Return the (X, Y) coordinate for the center point of the cell that contains the specified text.  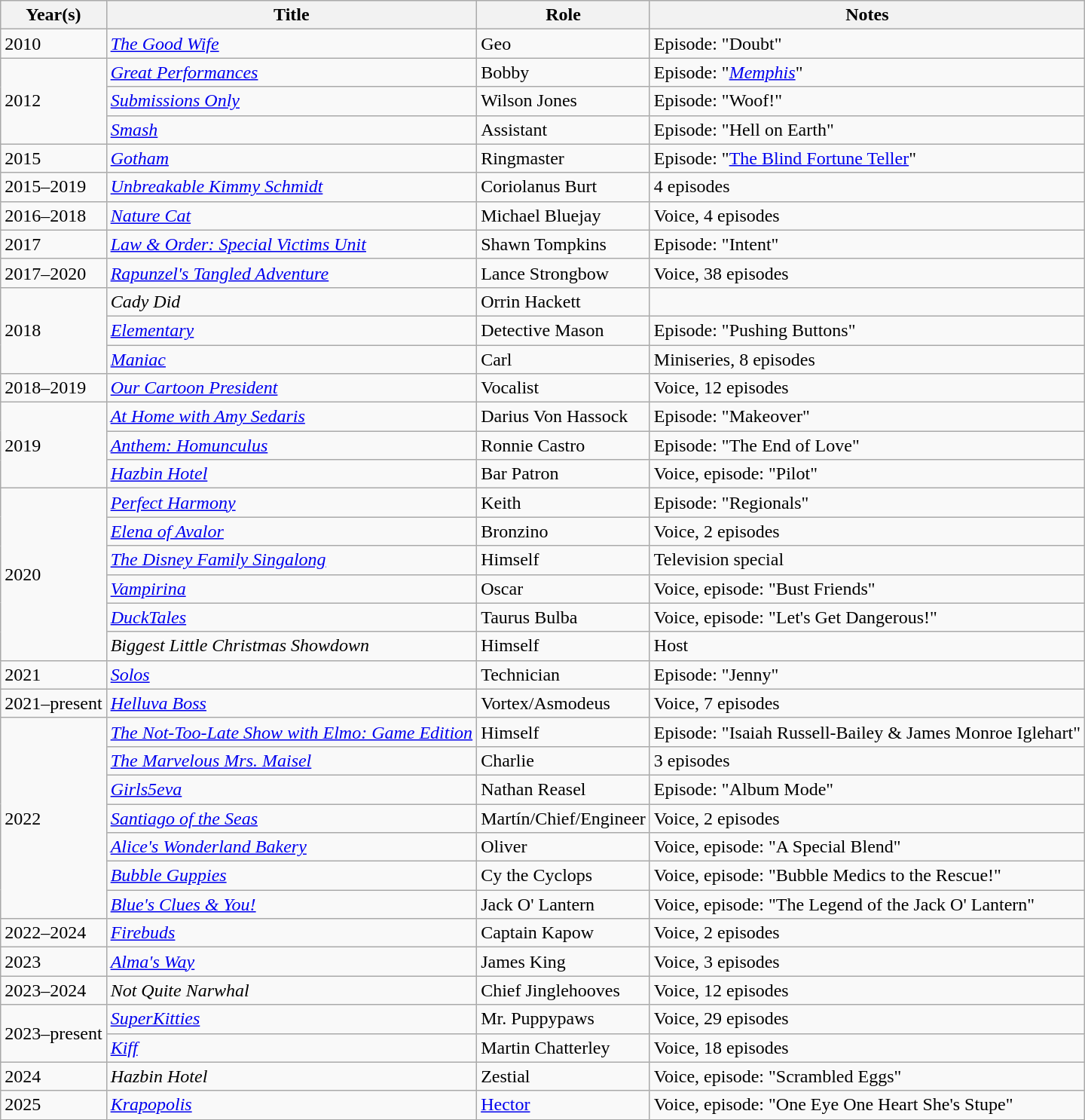
Helluva Boss (292, 703)
Host (866, 646)
Bar Patron (564, 474)
Darius Von Hassock (564, 417)
Notes (866, 15)
Taurus Bulba (564, 617)
2022 (53, 818)
Elena of Avalor (292, 531)
Voice, episode: "Bubble Medics to the Rescue!" (866, 876)
Miniseries, 8 episodes (866, 360)
Solos (292, 675)
Vocalist (564, 388)
2024 (53, 1076)
Episode: "Jenny" (866, 675)
4 episodes (866, 187)
Carl (564, 360)
James King (564, 962)
Kiff (292, 1048)
Submissions Only (292, 101)
2015 (53, 158)
Role (564, 15)
Voice, episode: "Scrambled Eggs" (866, 1076)
Chief Jinglehooves (564, 990)
Oliver (564, 847)
Voice, episode: "Pilot" (866, 474)
Wilson Jones (564, 101)
Voice, episode: "A Special Blend" (866, 847)
Cy the Cyclops (564, 876)
Zestial (564, 1076)
Great Performances (292, 72)
Voice, 38 episodes (866, 273)
Alma's Way (292, 962)
Keith (564, 503)
2023 (53, 962)
2022–2024 (53, 933)
Year(s) (53, 15)
Elementary (292, 330)
2015–2019 (53, 187)
Nature Cat (292, 216)
Voice, episode: "The Legend of the Jack O' Lantern" (866, 904)
Orrin Hackett (564, 301)
Unbreakable Kimmy Schmidt (292, 187)
2012 (53, 101)
Firebuds (292, 933)
2021–present (53, 703)
Bubble Guppies (292, 876)
Hector (564, 1105)
Vortex/Asmodeus (564, 703)
Shawn Tompkins (564, 244)
Charlie (564, 760)
Perfect Harmony (292, 503)
Ringmaster (564, 158)
Vampirina (292, 589)
Anthem: Homunculus (292, 445)
Alice's Wonderland Bakery (292, 847)
Smash (292, 130)
Episode: "Makeover" (866, 417)
Michael Bluejay (564, 216)
Krapopolis (292, 1105)
Captain Kapow (564, 933)
Our Cartoon President (292, 388)
2023–present (53, 1033)
2017–2020 (53, 273)
Ronnie Castro (564, 445)
Episode: "Pushing Buttons" (866, 330)
Episode: "Woof!" (866, 101)
Title (292, 15)
Detective Mason (564, 330)
2018 (53, 330)
Episode: "Intent" (866, 244)
At Home with Amy Sedaris (292, 417)
Episode: "Hell on Earth" (866, 130)
Oscar (564, 589)
Blue's Clues & You! (292, 904)
The Disney Family Singalong (292, 560)
Episode: "The End of Love" (866, 445)
Law & Order: Special Victims Unit (292, 244)
Episode: "Album Mode" (866, 789)
Assistant (564, 130)
Maniac (292, 360)
Not Quite Narwhal (292, 990)
Coriolanus Burt (564, 187)
The Not-Too-Late Show with Elmo: Game Edition (292, 732)
The Good Wife (292, 44)
Biggest Little Christmas Showdown (292, 646)
Nathan Reasel (564, 789)
Episode: "Memphis" (866, 72)
Voice, 18 episodes (866, 1048)
Gotham (292, 158)
Mr. Puppypaws (564, 1019)
Voice, 3 episodes (866, 962)
Bobby (564, 72)
Geo (564, 44)
The Marvelous Mrs. Maisel (292, 760)
Girls5eva (292, 789)
Voice, 4 episodes (866, 216)
Cady Did (292, 301)
Voice, 7 episodes (866, 703)
2010 (53, 44)
2016–2018 (53, 216)
Lance Strongbow (564, 273)
Jack O' Lantern (564, 904)
3 episodes (866, 760)
Martín/Chief/Engineer (564, 818)
Voice, episode: "Bust Friends" (866, 589)
2020 (53, 574)
Episode: "Regionals" (866, 503)
2019 (53, 445)
SuperKitties (292, 1019)
2017 (53, 244)
Voice, episode: "One Eye One Heart She's Stupe" (866, 1105)
Television special (866, 560)
Rapunzel's Tangled Adventure (292, 273)
Voice, 29 episodes (866, 1019)
2023–2024 (53, 990)
2021 (53, 675)
DuckTales (292, 617)
Santiago of the Seas (292, 818)
2018–2019 (53, 388)
Episode: "Isaiah Russell-Bailey & James Monroe Iglehart" (866, 732)
Technician (564, 675)
Voice, episode: "Let's Get Dangerous!" (866, 617)
Martin Chatterley (564, 1048)
Bronzino (564, 531)
2025 (53, 1105)
Episode: "The Blind Fortune Teller" (866, 158)
Episode: "Doubt" (866, 44)
